Return [X, Y] of the center of cell containing provided text 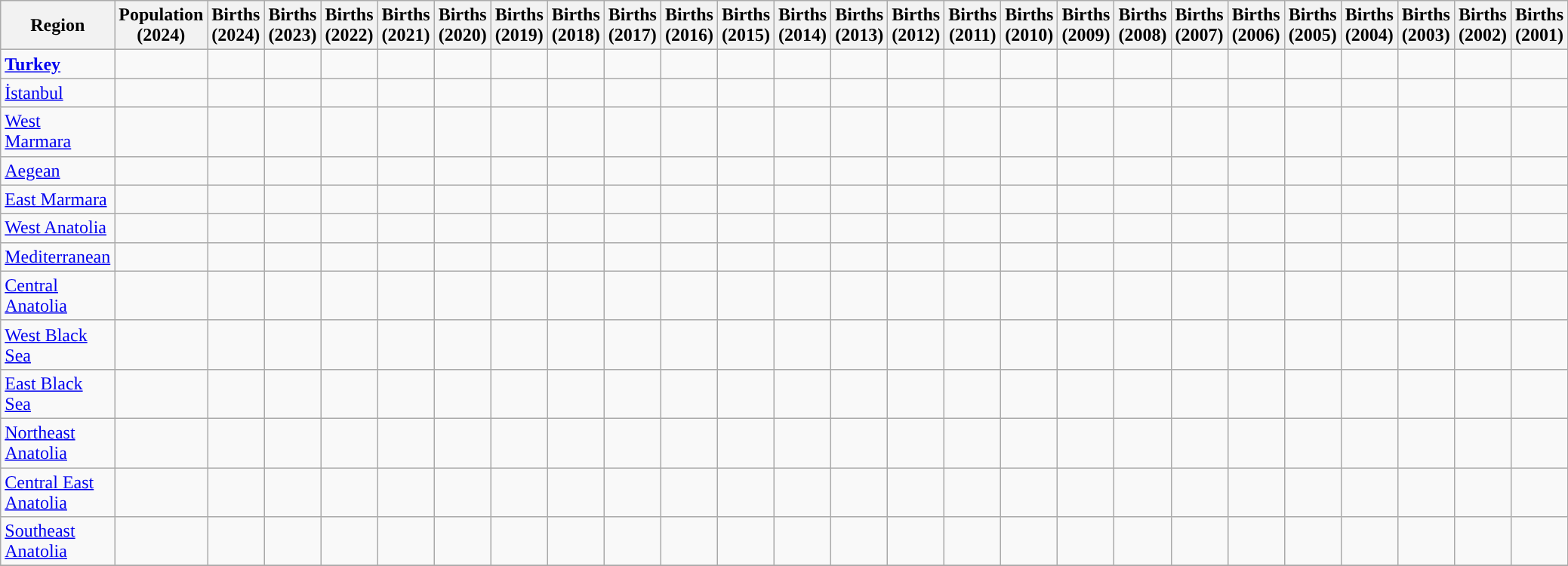
Births (2020) [462, 26]
Population (2024) [162, 26]
Births (2001) [1539, 26]
Births (2014) [803, 26]
Births (2006) [1256, 26]
Births (2012) [916, 26]
Births (2024) [236, 26]
Births (2009) [1086, 26]
Region [57, 26]
Births (2013) [859, 26]
East Black Sea [57, 394]
East Marmara [57, 199]
İstanbul [57, 93]
Northeast Anatolia [57, 442]
Births (2005) [1312, 26]
Births (2010) [1030, 26]
Births (2017) [633, 26]
Turkey [57, 64]
Aegean [57, 171]
Births (2002) [1483, 26]
Births (2023) [293, 26]
Births (2021) [406, 26]
Births (2019) [519, 26]
Births (2016) [689, 26]
West Marmara [57, 131]
Births (2004) [1369, 26]
Births (2018) [575, 26]
West Anatolia [57, 228]
Births (2003) [1425, 26]
Births (2007) [1199, 26]
Central Anatolia [57, 296]
Births (2011) [972, 26]
West Black Sea [57, 344]
Central East Anatolia [57, 492]
Births (2022) [349, 26]
Births (2015) [746, 26]
Mediterranean [57, 257]
Births (2008) [1143, 26]
Southeast Anatolia [57, 542]
